Return the (x, y) coordinate for the center point of the cell that contains the specified text.  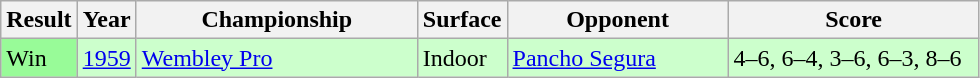
Score (854, 20)
Indoor (462, 58)
Championship (276, 20)
1959 (106, 58)
Opponent (618, 20)
Wembley Pro (276, 58)
Pancho Segura (618, 58)
4–6, 6–4, 3–6, 6–3, 8–6 (854, 58)
Surface (462, 20)
Result (39, 20)
Win (39, 58)
Year (106, 20)
